Extract the [X, Y] coordinate from the center of the cell holding the provided text.  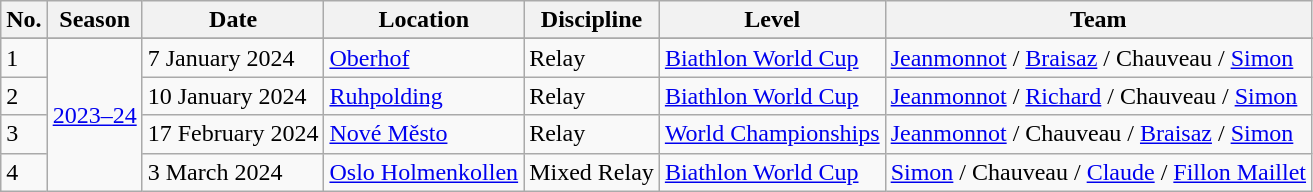
Team [1098, 20]
2 [24, 96]
Level [772, 20]
7 January 2024 [233, 58]
Simon / Chauveau / Claude / Fillon Maillet [1098, 172]
No. [24, 20]
1 [24, 58]
10 January 2024 [233, 96]
Jeanmonnot / Chauveau / Braisaz / Simon [1098, 134]
3 March 2024 [233, 172]
Location [424, 20]
3 [24, 134]
Jeanmonnot / Braisaz / Chauveau / Simon [1098, 58]
Mixed Relay [592, 172]
Ruhpolding [424, 96]
Date [233, 20]
Oslo Holmenkollen [424, 172]
Nové Město [424, 134]
Discipline [592, 20]
4 [24, 172]
Jeanmonnot / Richard / Chauveau / Simon [1098, 96]
2023–24 [94, 115]
World Championships [772, 134]
Oberhof [424, 58]
17 February 2024 [233, 134]
Season [94, 20]
